Provide the [x, y] coordinate of the cell's center where the given text is located.  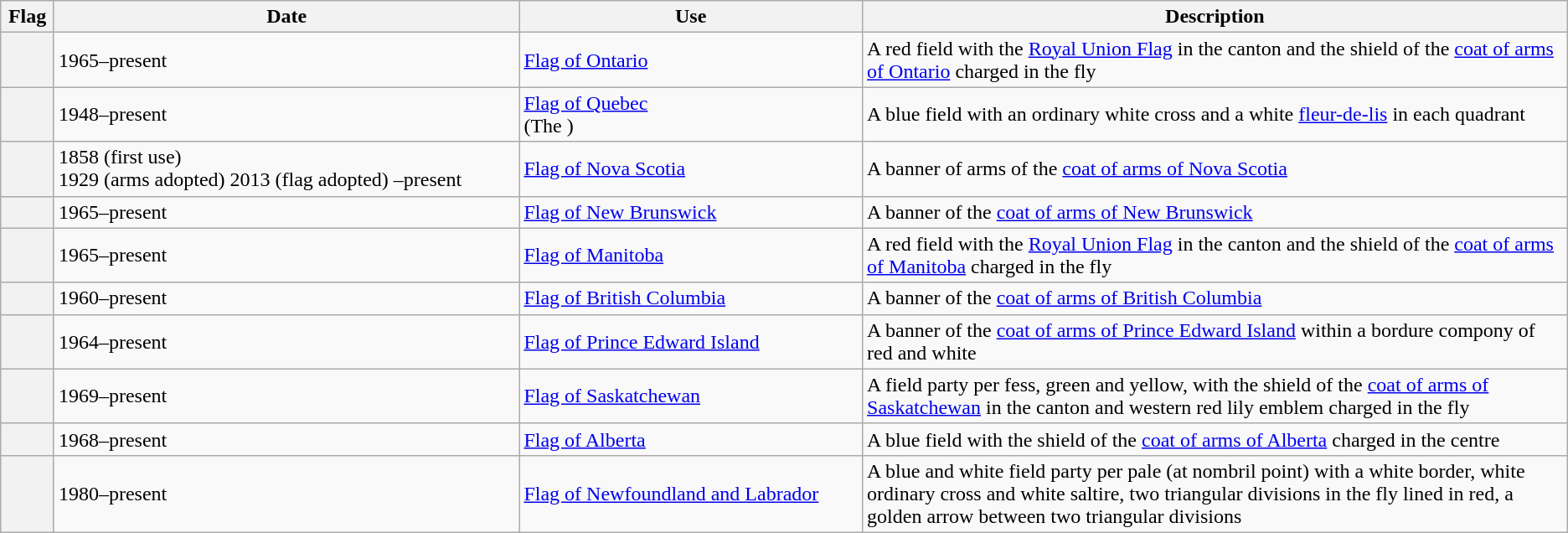
Description [1215, 17]
A banner of the coat of arms of Prince Edward Island within a bordure compony of red and white [1215, 342]
Flag of Prince Edward Island [691, 342]
1964–present [286, 342]
Flag of Manitoba [691, 255]
Use [691, 17]
Flag of Nova Scotia [691, 169]
Flag of British Columbia [691, 298]
Flag of New Brunswick [691, 212]
Flag of Quebec(The ) [691, 114]
Flag of Ontario [691, 60]
Flag of Saskatchewan [691, 396]
Flag [28, 17]
A red field with the Royal Union Flag in the canton and the shield of the coat of arms of Ontario charged in the fly [1215, 60]
1980–present [286, 494]
A blue field with the shield of the coat of arms of Alberta charged in the centre [1215, 439]
A banner of the coat of arms of New Brunswick [1215, 212]
Flag of Alberta [691, 439]
Date [286, 17]
A banner of arms of the coat of arms of Nova Scotia [1215, 169]
1969–present [286, 396]
1968–present [286, 439]
1948–present [286, 114]
A blue field with an ordinary white cross and a white fleur-de-lis in each quadrant [1215, 114]
A red field with the Royal Union Flag in the canton and the shield of the coat of arms of Manitoba charged in the fly [1215, 255]
A banner of the coat of arms of British Columbia [1215, 298]
Flag of Newfoundland and Labrador [691, 494]
1960–present [286, 298]
1858 (first use)1929 (arms adopted) 2013 (flag adopted) –present [286, 169]
